Detect which cell encompasses the target text, then output its (X, Y) center coordinate. 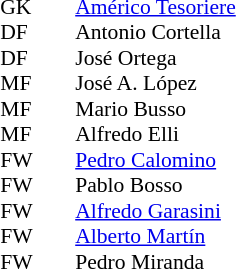
Alfredo Garasini (156, 211)
Alberto Martín (156, 237)
José Ortega (156, 58)
Pablo Bosso (156, 185)
José A. López (156, 83)
Pedro Calomino (156, 160)
Antonio Cortella (156, 33)
Alfredo Elli (156, 135)
Mario Busso (156, 109)
